Capture the cell that displays the provided text and extract its [x, y] central coordinate. 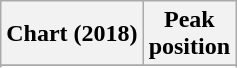
Peak position [189, 34]
Chart (2018) [72, 34]
